Scan for the cell matching the given text and deliver its [x, y] coordinate at center. 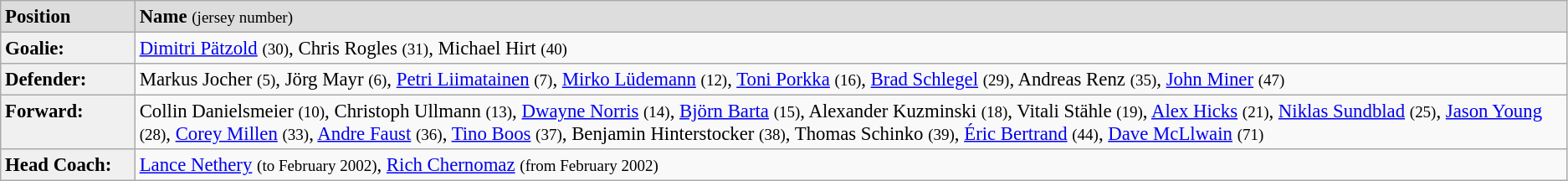
Goalie: [69, 49]
Head Coach: [69, 165]
Defender: [69, 80]
Position [69, 17]
Dimitri Pätzold (30), Chris Rogles (31), Michael Hirt (40) [850, 49]
Lance Nethery (to February 2002), Rich Chernomaz (from February 2002) [850, 165]
Name (jersey number) [850, 17]
Forward: [69, 122]
